Find where the given text appears and provide that cell's center as [x, y] coordinate. 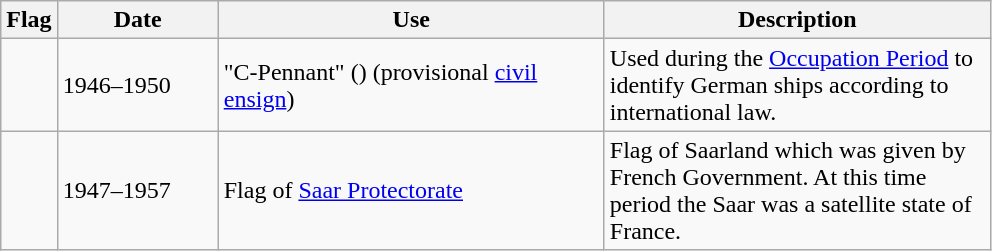
Use [411, 20]
Date [138, 20]
1947–1957 [138, 190]
1946–1950 [138, 85]
Flag [29, 20]
Flag of Saarland which was given by French Government. At this time period the Saar was a satellite state of France. [797, 190]
Description [797, 20]
"C-Pennant" () (provisional civil ensign) [411, 85]
Flag of Saar Protectorate [411, 190]
Used during the Occupation Period to identify German ships according to international law. [797, 85]
